Locate the cell with the specified text and output its [x, y] center coordinate. 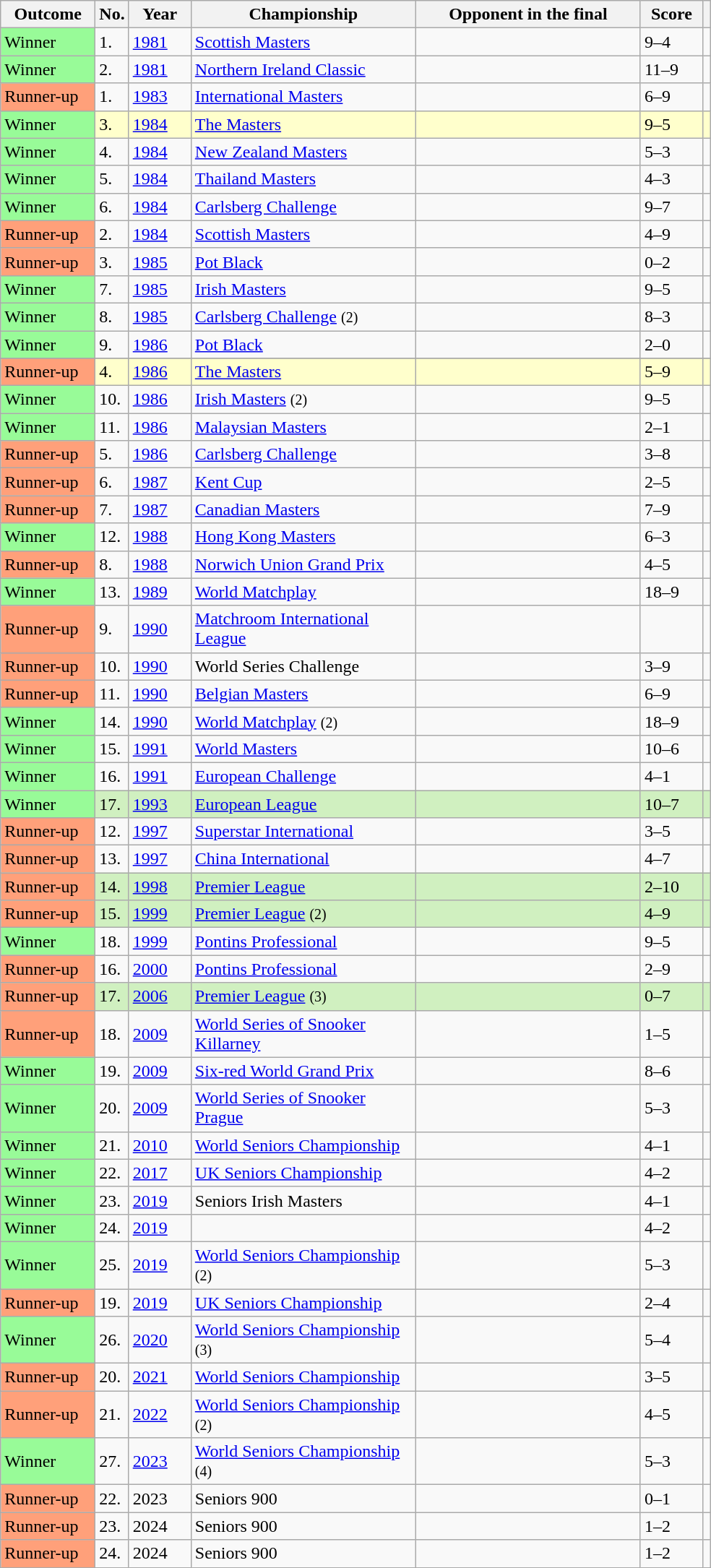
Matchroom International League [303, 629]
2–10 [671, 887]
26. [112, 1340]
1998 [160, 887]
World Seniors Championship (3) [303, 1340]
China International [303, 859]
9–7 [671, 207]
0–7 [671, 996]
Canadian Masters [303, 509]
Thailand Masters [303, 179]
Superstar International [303, 832]
Year [160, 14]
World Series of Snooker Killarney [303, 1033]
Malaysian Masters [303, 427]
4–3 [671, 179]
1–5 [671, 1033]
3–8 [671, 455]
2–9 [671, 969]
0–2 [671, 262]
6–3 [671, 537]
Championship [303, 14]
4–7 [671, 859]
Premier League (2) [303, 914]
2000 [160, 969]
10–7 [671, 804]
8–3 [671, 316]
2022 [160, 1415]
World Series of Snooker Prague [303, 1108]
Hong Kong Masters [303, 537]
Norwich Union Grand Prix [303, 564]
2017 [160, 1173]
Northern Ireland Classic [303, 69]
Opponent in the final [527, 14]
European League [303, 804]
2–1 [671, 427]
Irish Masters [303, 289]
8–6 [671, 1071]
1983 [160, 97]
2–0 [671, 345]
3–9 [671, 666]
11–9 [671, 69]
World Masters [303, 749]
25. [112, 1265]
2–5 [671, 482]
2006 [160, 996]
9–4 [671, 42]
0–1 [671, 1499]
Kent Cup [303, 482]
European Challenge [303, 776]
Premier League [303, 887]
Premier League (3) [303, 996]
Belgian Masters [303, 694]
2–4 [671, 1303]
Carlsberg Challenge (2) [303, 316]
International Masters [303, 97]
5–9 [671, 372]
5–4 [671, 1340]
Seniors Irish Masters [303, 1200]
1993 [160, 804]
Irish Masters (2) [303, 400]
2010 [160, 1145]
Six-red World Grand Prix [303, 1071]
New Zealand Masters [303, 152]
World Matchplay (2) [303, 721]
1989 [160, 592]
2020 [160, 1340]
No. [112, 14]
World Matchplay [303, 592]
World Seniors Championship (4) [303, 1461]
Outcome [48, 14]
10–6 [671, 749]
7–9 [671, 509]
2021 [160, 1377]
Score [671, 14]
World Series Challenge [303, 666]
27. [112, 1461]
